Capture the cell that displays the provided text and extract its (x, y) central coordinate. 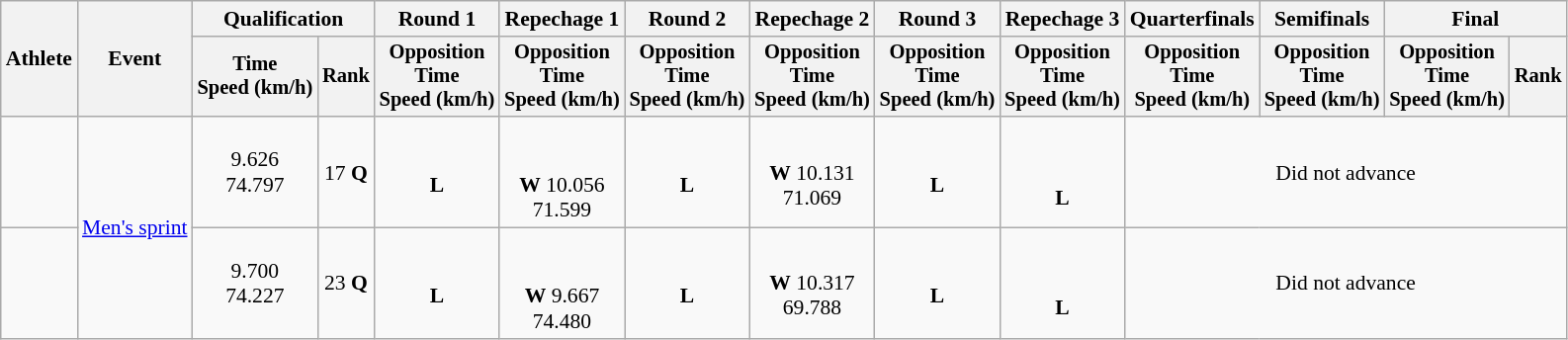
TimeSpeed (km/h) (255, 77)
Semifinals (1323, 19)
Repechage 3 (1062, 19)
Quarterfinals (1192, 19)
Round 3 (937, 19)
W 10.05671.599 (562, 172)
Round 2 (688, 19)
23 Q (346, 284)
Round 1 (437, 19)
17 Q (346, 172)
9.62674.797 (255, 172)
Event (134, 59)
W 10.13171.069 (813, 172)
Athlete (40, 59)
Repechage 2 (813, 19)
9.70074.227 (255, 284)
Repechage 1 (562, 19)
Final (1475, 19)
W 9.66774.480 (562, 284)
Qualification (284, 19)
Men's sprint (134, 227)
W 10.31769.788 (813, 284)
